Extract the (x, y) coordinate from the center of the cell holding the provided text.  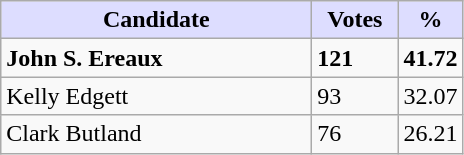
John S. Ereaux (156, 58)
121 (355, 58)
41.72 (430, 58)
Candidate (156, 20)
26.21 (430, 134)
Kelly Edgett (156, 96)
% (430, 20)
76 (355, 134)
Votes (355, 20)
93 (355, 96)
Clark Butland (156, 134)
32.07 (430, 96)
